For the text-containing cell, return its midpoint in (X, Y) coordinate format. 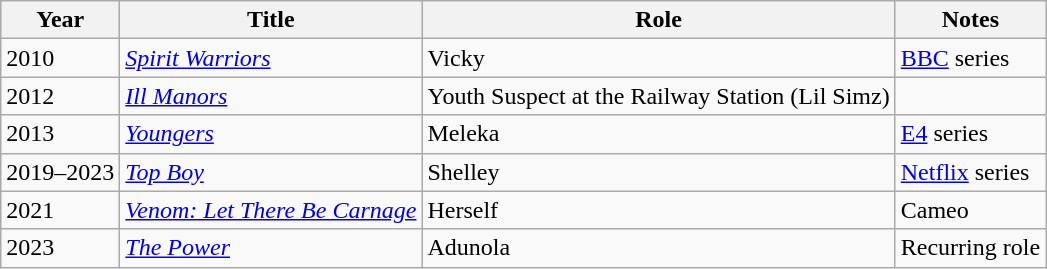
Recurring role (970, 248)
BBC series (970, 58)
2023 (60, 248)
Adunola (658, 248)
The Power (271, 248)
2013 (60, 134)
Venom: Let There Be Carnage (271, 210)
2012 (60, 96)
2019–2023 (60, 172)
Shelley (658, 172)
Netflix series (970, 172)
Meleka (658, 134)
Cameo (970, 210)
Year (60, 20)
2010 (60, 58)
Notes (970, 20)
Herself (658, 210)
Spirit Warriors (271, 58)
Youth Suspect at the Railway Station (Lil Simz) (658, 96)
Top Boy (271, 172)
2021 (60, 210)
Vicky (658, 58)
Role (658, 20)
Ill Manors (271, 96)
Youngers (271, 134)
Title (271, 20)
E4 series (970, 134)
